Scan for the cell matching the given text and deliver its [x, y] coordinate at center. 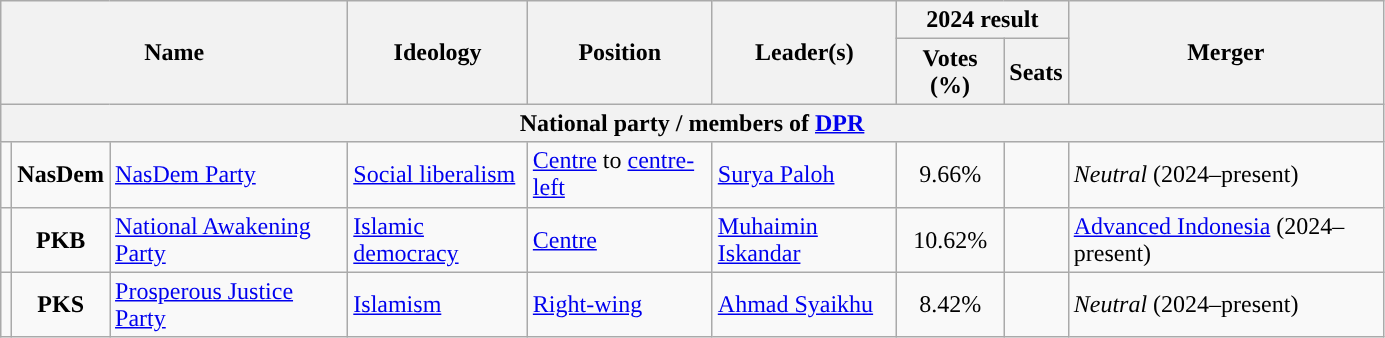
Name [174, 52]
Leader(s) [804, 52]
8.42% [950, 304]
Votes (%) [950, 72]
Muhaimin Iskandar [804, 240]
PKS [61, 304]
Surya Paloh [804, 174]
Position [620, 52]
PKB [61, 240]
Prosperous Justice Party [229, 304]
Ideology [438, 52]
Ahmad Syaikhu [804, 304]
Social liberalism [438, 174]
Islamic democracy [438, 240]
NasDem Party [229, 174]
Advanced Indonesia (2024–present) [1226, 240]
National party / members of DPR [692, 123]
Merger [1226, 52]
Seats [1036, 72]
National Awakening Party [229, 240]
NasDem [61, 174]
Right-wing [620, 304]
9.66% [950, 174]
Islamism [438, 304]
2024 result [982, 20]
Centre to centre-left [620, 174]
10.62% [950, 240]
Centre [620, 240]
